Extract the (x, y) coordinate from the center of the cell holding the provided text.  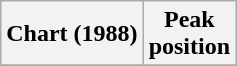
Chart (1988) (72, 34)
Peakposition (189, 34)
